Find where the given text appears and provide that cell's center as [X, Y] coordinate. 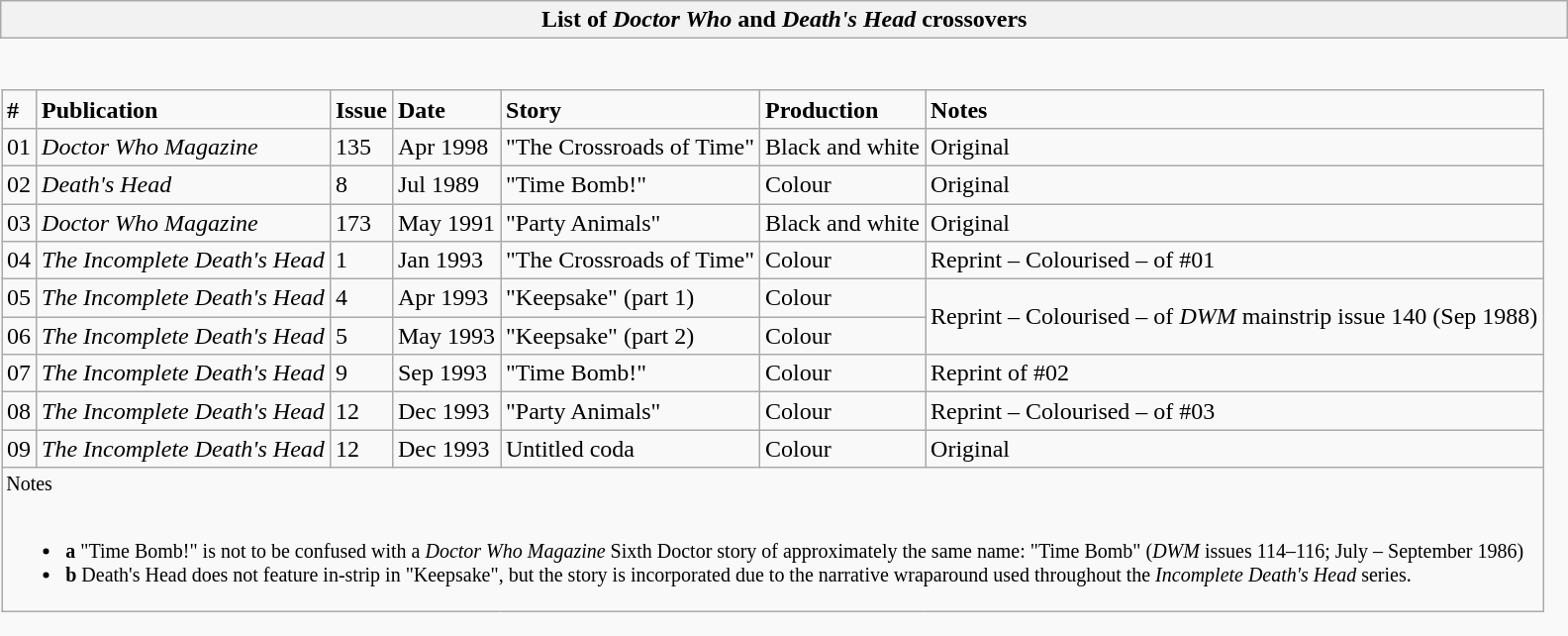
Reprint – Colourised – of DWM mainstrip issue 140 (Sep 1988) [1234, 317]
Apr 1998 [445, 147]
03 [20, 223]
173 [360, 223]
Issue [360, 109]
Reprint – Colourised – of #03 [1234, 411]
Apr 1993 [445, 298]
Jan 1993 [445, 261]
07 [20, 373]
May 1993 [445, 336]
# [20, 109]
Untitled coda [631, 449]
06 [20, 336]
Reprint of #02 [1234, 373]
Death's Head [184, 184]
9 [360, 373]
09 [20, 449]
Reprint – Colourised – of #01 [1234, 261]
1 [360, 261]
Story [631, 109]
"Keepsake" (part 1) [631, 298]
08 [20, 411]
Production [843, 109]
04 [20, 261]
"Keepsake" (part 2) [631, 336]
02 [20, 184]
Sep 1993 [445, 373]
5 [360, 336]
05 [20, 298]
Notes [1234, 109]
01 [20, 147]
Date [445, 109]
May 1991 [445, 223]
List of Doctor Who and Death's Head crossovers [784, 20]
Publication [184, 109]
135 [360, 147]
4 [360, 298]
8 [360, 184]
Jul 1989 [445, 184]
